Scan for the cell matching the given text and deliver its (x, y) coordinate at center. 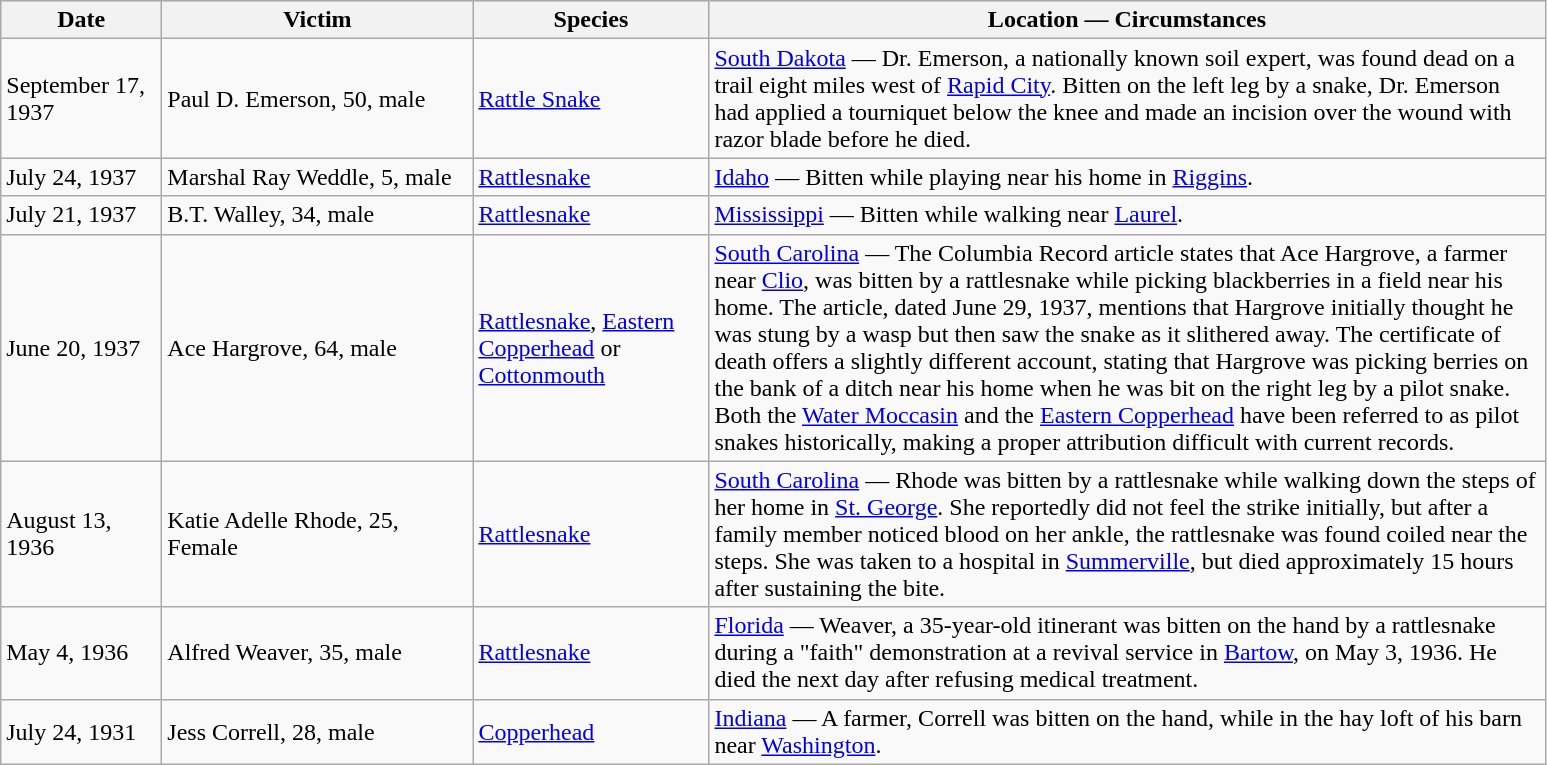
Idaho — Bitten while playing near his home in Riggins. (1127, 177)
Marshal Ray Weddle, 5, male (318, 177)
Ace Hargrove, 64, male (318, 348)
Alfred Weaver, 35, male (318, 653)
Mississippi — Bitten while walking near Laurel. (1127, 215)
Species (591, 20)
Rattle Snake (591, 98)
Indiana — A farmer, Correll was bitten on the hand, while in the hay loft of his barn near Washington. (1127, 732)
Paul D. Emerson, 50, male (318, 98)
Copperhead (591, 732)
July 24, 1937 (82, 177)
Rattlesnake, Eastern Copperhead or Cottonmouth (591, 348)
July 21, 1937 (82, 215)
September 17, 1937 (82, 98)
June 20, 1937 (82, 348)
Date (82, 20)
August 13, 1936 (82, 534)
May 4, 1936 (82, 653)
B.T. Walley, 34, male (318, 215)
Jess Correll, 28, male (318, 732)
Victim (318, 20)
Katie Adelle Rhode, 25, Female (318, 534)
Location — Circumstances (1127, 20)
July 24, 1931 (82, 732)
